From the cell containing the given text, extract its center point as (X, Y) coordinate. 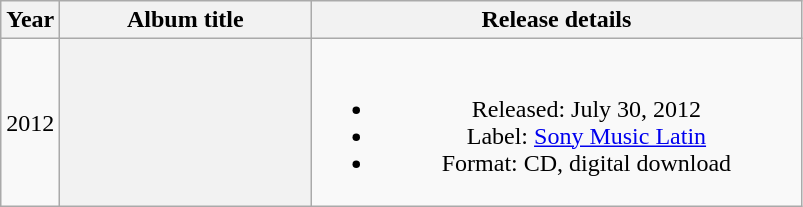
Album title (186, 20)
Year (30, 20)
2012 (30, 122)
Released: July 30, 2012Label: Sony Music LatinFormat: CD, digital download (556, 122)
Release details (556, 20)
